Output the (X, Y) coordinate of the center of the cell containing the given text.  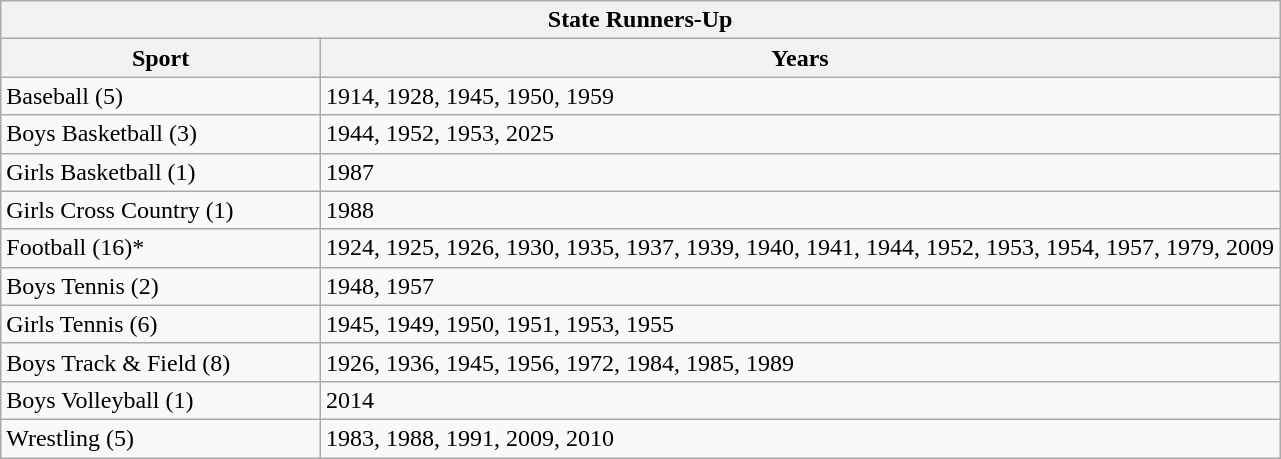
Boys Tennis (2) (161, 286)
Football (16)* (161, 248)
1924, 1925, 1926, 1930, 1935, 1937, 1939, 1940, 1941, 1944, 1952, 1953, 1954, 1957, 1979, 2009 (800, 248)
Wrestling (5) (161, 438)
Girls Cross Country (1) (161, 210)
Boys Basketball (3) (161, 134)
State Runners-Up (640, 20)
1926, 1936, 1945, 1956, 1972, 1984, 1985, 1989 (800, 362)
Girls Basketball (1) (161, 172)
Baseball (5) (161, 96)
Boys Volleyball (1) (161, 400)
1948, 1957 (800, 286)
2014 (800, 400)
1983, 1988, 1991, 2009, 2010 (800, 438)
1945, 1949, 1950, 1951, 1953, 1955 (800, 324)
Years (800, 58)
Girls Tennis (6) (161, 324)
Sport (161, 58)
1944, 1952, 1953, 2025 (800, 134)
Boys Track & Field (8) (161, 362)
1987 (800, 172)
1988 (800, 210)
1914, 1928, 1945, 1950, 1959 (800, 96)
